Return the [X, Y] coordinate for the center point of the cell that contains the specified text.  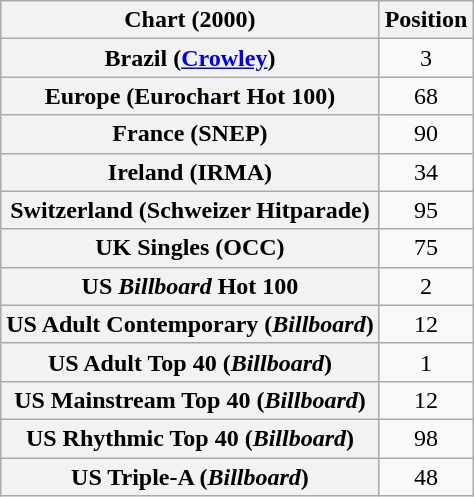
75 [426, 248]
1 [426, 362]
34 [426, 172]
UK Singles (OCC) [190, 248]
Brazil (Crowley) [190, 58]
2 [426, 286]
Ireland (IRMA) [190, 172]
95 [426, 210]
68 [426, 96]
Switzerland (Schweizer Hitparade) [190, 210]
Europe (Eurochart Hot 100) [190, 96]
US Rhythmic Top 40 (Billboard) [190, 438]
3 [426, 58]
France (SNEP) [190, 134]
Position [426, 20]
90 [426, 134]
US Adult Contemporary (Billboard) [190, 324]
98 [426, 438]
US Triple-A (Billboard) [190, 477]
48 [426, 477]
US Adult Top 40 (Billboard) [190, 362]
US Mainstream Top 40 (Billboard) [190, 400]
Chart (2000) [190, 20]
US Billboard Hot 100 [190, 286]
